Pinpoint the cell where the given text exists, returning its [X, Y] midpoint coordinate. 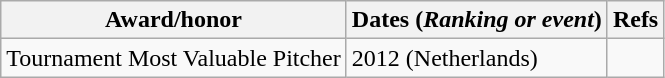
Award/honor [174, 20]
Tournament Most Valuable Pitcher [174, 58]
Refs [635, 20]
Dates (Ranking or event) [476, 20]
2012 (Netherlands) [476, 58]
